Output the [x, y] coordinate of the center of the cell containing the given text.  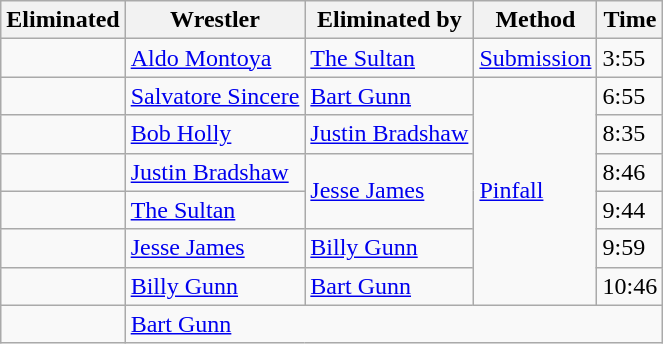
8:46 [630, 172]
Bob Holly [215, 134]
Eliminated by [390, 20]
Time [630, 20]
Eliminated [63, 20]
Pinfall [536, 191]
8:35 [630, 134]
Submission [536, 58]
9:44 [630, 210]
10:46 [630, 286]
Wrestler [215, 20]
6:55 [630, 96]
Aldo Montoya [215, 58]
Salvatore Sincere [215, 96]
Method [536, 20]
9:59 [630, 248]
3:55 [630, 58]
